Identify which cell holds the provided text, then report its [x, y] central coordinate. 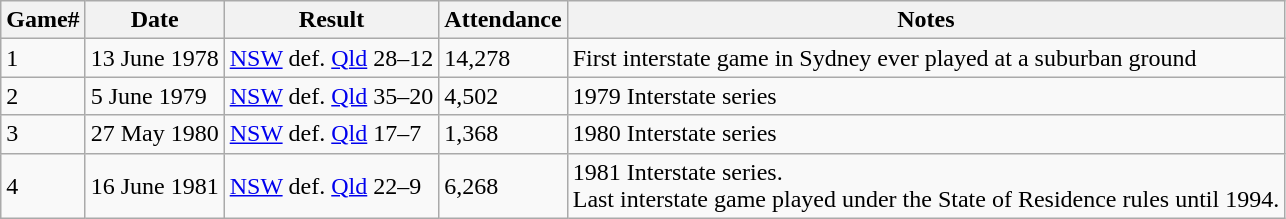
First interstate game in Sydney ever played at a suburban ground [926, 58]
2 [43, 96]
NSW def. Qld 28–12 [332, 58]
1,368 [503, 134]
NSW def. Qld 35–20 [332, 96]
NSW def. Qld 22–9 [332, 186]
16 June 1981 [154, 186]
Result [332, 20]
4 [43, 186]
27 May 1980 [154, 134]
1981 Interstate series.Last interstate game played under the State of Residence rules until 1994. [926, 186]
6,268 [503, 186]
5 June 1979 [154, 96]
1980 Interstate series [926, 134]
13 June 1978 [154, 58]
4,502 [503, 96]
NSW def. Qld 17–7 [332, 134]
Date [154, 20]
14,278 [503, 58]
Attendance [503, 20]
1 [43, 58]
Notes [926, 20]
Game# [43, 20]
3 [43, 134]
1979 Interstate series [926, 96]
